Return the [X, Y] coordinate for the center point of the cell that contains the specified text.  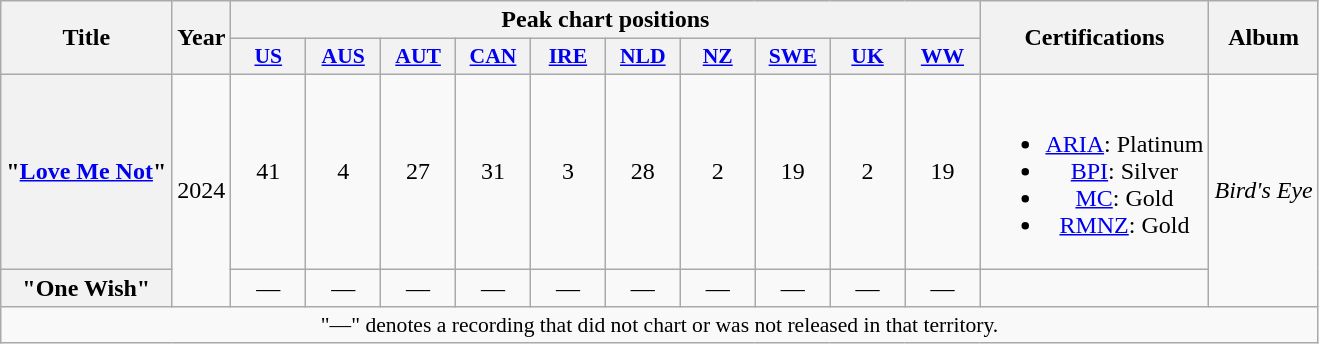
AUS [344, 57]
"Love Me Not" [86, 171]
3 [568, 171]
CAN [494, 57]
4 [344, 171]
"—" denotes a recording that did not chart or was not released in that territory. [660, 325]
Album [1264, 38]
"One Wish" [86, 287]
UK [868, 57]
AUT [418, 57]
NLD [642, 57]
ARIA: PlatinumBPI: SilverMC: GoldRMNZ: Gold [1094, 171]
Bird's Eye [1264, 190]
Certifications [1094, 38]
31 [494, 171]
IRE [568, 57]
Peak chart positions [606, 20]
28 [642, 171]
41 [268, 171]
Year [202, 38]
Title [86, 38]
SWE [792, 57]
US [268, 57]
2024 [202, 190]
NZ [718, 57]
27 [418, 171]
WW [942, 57]
